Scan for the cell matching the given text and deliver its [x, y] coordinate at center. 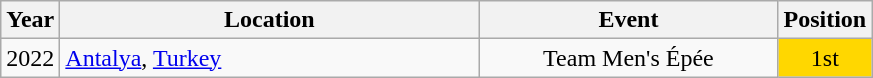
2022 [30, 58]
Team Men's Épée [628, 58]
Location [270, 20]
Year [30, 20]
1st [825, 58]
Event [628, 20]
Antalya, Turkey [270, 58]
Position [825, 20]
